For the text-containing cell, return its midpoint in [X, Y] coordinate format. 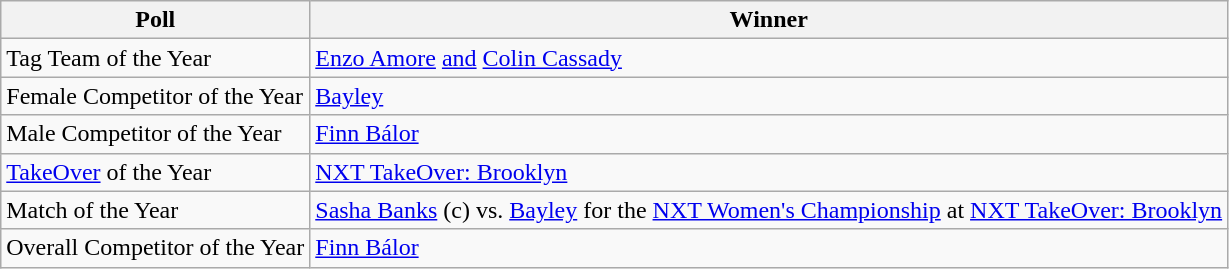
Enzo Amore and Colin Cassady [769, 58]
Overall Competitor of the Year [156, 248]
Male Competitor of the Year [156, 134]
Match of the Year [156, 210]
Female Competitor of the Year [156, 96]
Sasha Banks (c) vs. Bayley for the NXT Women's Championship at NXT TakeOver: Brooklyn [769, 210]
NXT TakeOver: Brooklyn [769, 172]
TakeOver of the Year [156, 172]
Tag Team of the Year [156, 58]
Bayley [769, 96]
Winner [769, 20]
Poll [156, 20]
